Pinpoint the cell where the given text exists, returning its (x, y) midpoint coordinate. 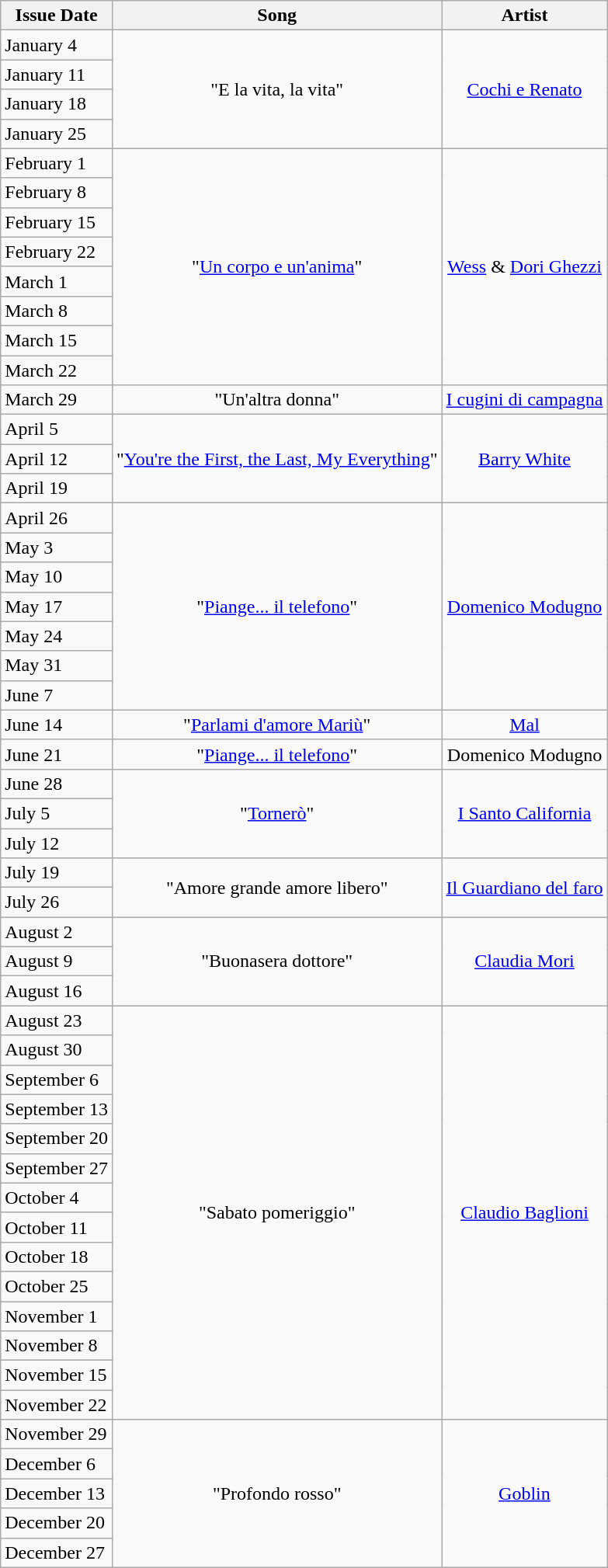
"You're the First, the Last, My Everything" (276, 459)
Wess & Dori Ghezzi (525, 266)
May 3 (57, 548)
April 19 (57, 488)
Artist (525, 16)
November 29 (57, 1434)
September 6 (57, 1080)
"Sabato pomeriggio" (276, 1213)
January 4 (57, 45)
June 28 (57, 784)
July 26 (57, 902)
July 12 (57, 843)
"Parlami d'amore Mariù" (276, 725)
August 2 (57, 932)
March 29 (57, 400)
February 1 (57, 163)
Claudio Baglioni (525, 1213)
"Buonasera dottore" (276, 961)
March 8 (57, 311)
"E la vita, la vita" (276, 89)
August 30 (57, 1050)
January 11 (57, 75)
November 8 (57, 1346)
December 6 (57, 1464)
September 13 (57, 1109)
October 18 (57, 1257)
"Un corpo e un'anima" (276, 266)
August 16 (57, 991)
July 19 (57, 873)
Il Guardiano del faro (525, 888)
February 8 (57, 193)
May 31 (57, 666)
April 12 (57, 459)
Claudia Mori (525, 961)
"Un'altra donna" (276, 400)
February 15 (57, 222)
January 18 (57, 104)
April 26 (57, 518)
November 22 (57, 1405)
February 22 (57, 252)
"Tornerò" (276, 813)
Cochi e Renato (525, 89)
August 23 (57, 1020)
May 10 (57, 577)
I cugini di campagna (525, 400)
Song (276, 16)
October 25 (57, 1286)
December 27 (57, 1552)
Barry White (525, 459)
December 13 (57, 1493)
March 15 (57, 340)
Goblin (525, 1493)
March 1 (57, 281)
January 25 (57, 134)
July 5 (57, 813)
August 9 (57, 961)
June 21 (57, 754)
Issue Date (57, 16)
December 20 (57, 1523)
May 24 (57, 636)
Mal (525, 725)
September 20 (57, 1139)
April 5 (57, 429)
November 15 (57, 1375)
"Amore grande amore libero" (276, 888)
September 27 (57, 1168)
October 11 (57, 1227)
June 14 (57, 725)
October 4 (57, 1198)
I Santo California (525, 813)
November 1 (57, 1316)
May 17 (57, 607)
March 22 (57, 370)
"Profondo rosso" (276, 1493)
June 7 (57, 695)
